From the cell containing the given text, extract its center point as (X, Y) coordinate. 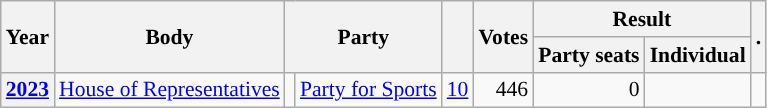
Votes (503, 36)
446 (503, 90)
0 (588, 90)
Result (642, 19)
House of Representatives (170, 90)
Year (28, 36)
. (759, 36)
10 (458, 90)
Party seats (588, 55)
Party for Sports (368, 90)
Individual (698, 55)
Body (170, 36)
2023 (28, 90)
Party (364, 36)
